Identify which cell holds the provided text, then report its (X, Y) central coordinate. 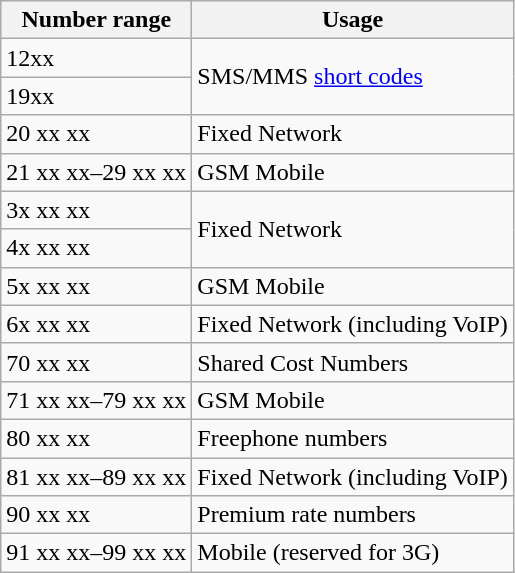
Shared Cost Numbers (352, 362)
6x xx xx (96, 324)
90 xx xx (96, 515)
Freephone numbers (352, 438)
71 xx xx–79 xx xx (96, 400)
91 xx xx–99 xx xx (96, 553)
Number range (96, 20)
19xx (96, 96)
21 xx xx–29 xx xx (96, 172)
Premium rate numbers (352, 515)
70 xx xx (96, 362)
Mobile (reserved for 3G) (352, 553)
3x xx xx (96, 210)
81 xx xx–89 xx xx (96, 477)
5x xx xx (96, 286)
4x xx xx (96, 248)
SMS/MMS short codes (352, 77)
Usage (352, 20)
20 xx xx (96, 134)
12xx (96, 58)
80 xx xx (96, 438)
